Extract the (x, y) coordinate from the center of the cell holding the provided text.  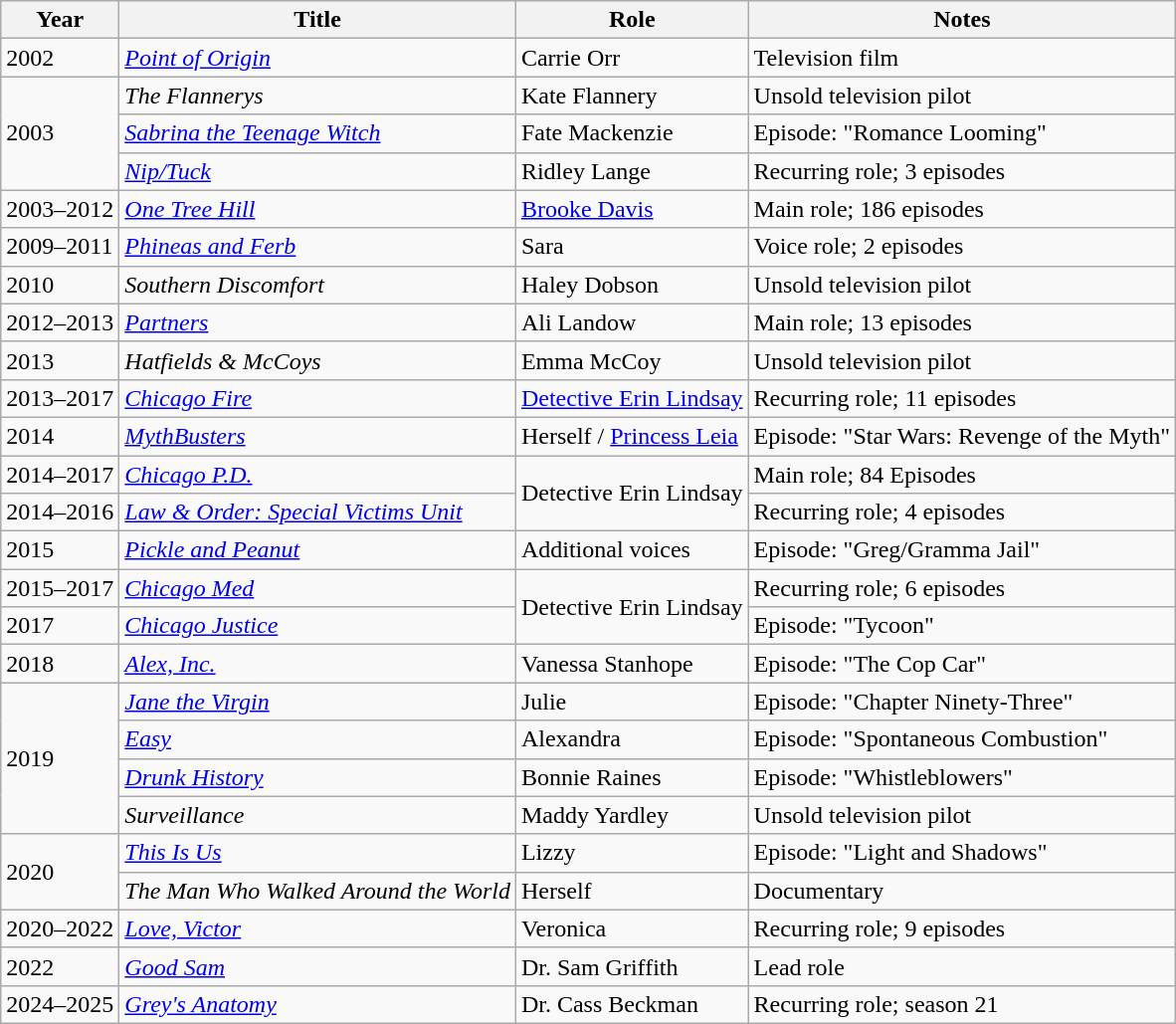
Alexandra (632, 739)
Brooke Davis (632, 209)
Episode: "The Cop Car" (962, 664)
2002 (60, 58)
Law & Order: Special Victims Unit (318, 512)
2024–2025 (60, 1004)
Recurring role; 4 episodes (962, 512)
2015 (60, 550)
2013–2017 (60, 398)
Lizzy (632, 853)
Chicago P.D. (318, 475)
Southern Discomfort (318, 285)
2014 (60, 436)
Chicago Med (318, 588)
Recurring role; 3 episodes (962, 171)
Chicago Fire (318, 398)
Dr. Sam Griffith (632, 966)
Main role; 186 episodes (962, 209)
Main role; 13 episodes (962, 322)
Hatfields & McCoys (318, 360)
2003 (60, 133)
Episode: "Star Wars: Revenge of the Myth" (962, 436)
Pickle and Peanut (318, 550)
2018 (60, 664)
Episode: "Spontaneous Combustion" (962, 739)
Alex, Inc. (318, 664)
Notes (962, 20)
Nip/Tuck (318, 171)
2013 (60, 360)
Title (318, 20)
Recurring role; 11 episodes (962, 398)
Jane the Virgin (318, 702)
Recurring role; 6 episodes (962, 588)
Easy (318, 739)
Episode: "Romance Looming" (962, 133)
Documentary (962, 891)
Haley Dobson (632, 285)
Sara (632, 247)
Julie (632, 702)
This Is Us (318, 853)
Bonnie Raines (632, 777)
Emma McCoy (632, 360)
Point of Origin (318, 58)
2014–2016 (60, 512)
2020 (60, 872)
2020–2022 (60, 928)
Role (632, 20)
2014–2017 (60, 475)
2003–2012 (60, 209)
Love, Victor (318, 928)
The Man Who Walked Around the World (318, 891)
2019 (60, 758)
Year (60, 20)
Vanessa Stanhope (632, 664)
Television film (962, 58)
Chicago Justice (318, 626)
2022 (60, 966)
Voice role; 2 episodes (962, 247)
2017 (60, 626)
Ridley Lange (632, 171)
Surveillance (318, 815)
2009–2011 (60, 247)
Additional voices (632, 550)
Sabrina the Teenage Witch (318, 133)
2010 (60, 285)
Recurring role; 9 episodes (962, 928)
Dr. Cass Beckman (632, 1004)
Episode: "Chapter Ninety-Three" (962, 702)
Episode: "Tycoon" (962, 626)
Kate Flannery (632, 96)
Good Sam (318, 966)
Partners (318, 322)
2015–2017 (60, 588)
Episode: "Whistleblowers" (962, 777)
Grey's Anatomy (318, 1004)
Lead role (962, 966)
Phineas and Ferb (318, 247)
Recurring role; season 21 (962, 1004)
Episode: "Greg/Gramma Jail" (962, 550)
Carrie Orr (632, 58)
MythBusters (318, 436)
Fate Mackenzie (632, 133)
Herself (632, 891)
Main role; 84 Episodes (962, 475)
One Tree Hill (318, 209)
Maddy Yardley (632, 815)
Veronica (632, 928)
Ali Landow (632, 322)
Herself / Princess Leia (632, 436)
2012–2013 (60, 322)
The Flannerys (318, 96)
Drunk History (318, 777)
Episode: "Light and Shadows" (962, 853)
